Extract the [X, Y] coordinate from the center of the cell holding the provided text.  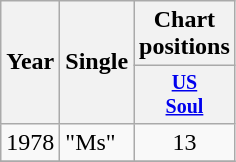
Year [30, 62]
1978 [30, 142]
Single [97, 62]
Chart positions [185, 34]
USSoul [185, 94]
13 [185, 142]
"Ms" [97, 142]
